Provide the (X, Y) coordinate of the cell's center where the given text is located.  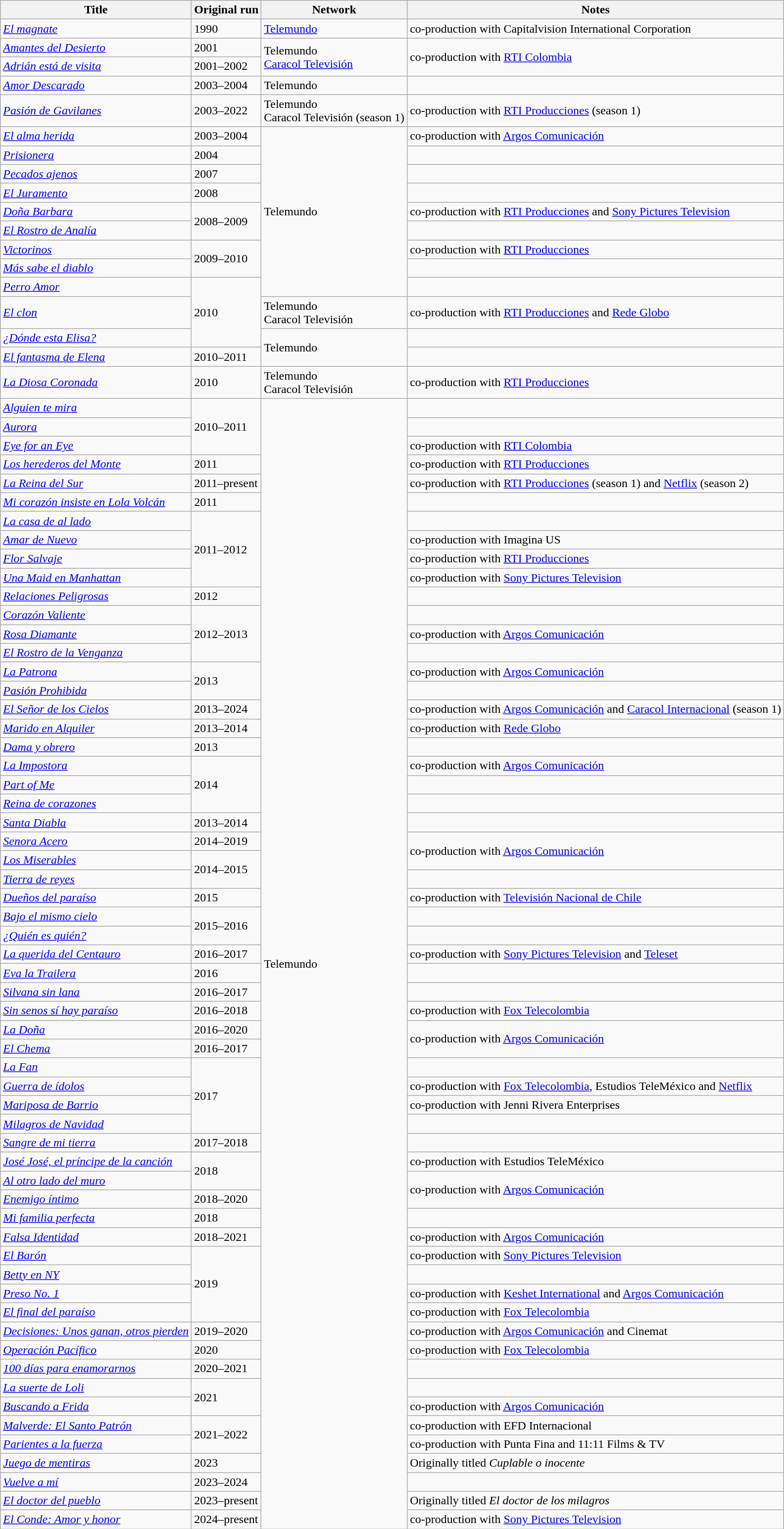
El fantasma de Elena (96, 357)
co-production with Rede Globo (596, 728)
co-production with Argos Comunicación and Caracol Internacional (season 1) (596, 709)
Adrián está de visita (96, 66)
Pasión de Gavilanes (96, 111)
2021 (227, 1397)
Milagros de Navidad (96, 1124)
2014 (227, 785)
La Impostora (96, 766)
La Patrona (96, 672)
Al otro lado del muro (96, 1181)
2018–2021 (227, 1237)
co-production with Argos Comunicación and Cinemat (596, 1331)
2020 (227, 1350)
El magnate (96, 29)
Title (96, 10)
1990 (227, 29)
Mi familia perfecta (96, 1218)
co-production with Sony Pictures Television and Teleset (596, 954)
Eye for an Eye (96, 445)
La suerte de Loli (96, 1387)
2023–2024 (227, 1481)
Dueños del paraíso (96, 898)
José José, el príncipe de la canción (96, 1161)
La querida del Centauro (96, 954)
Falsa Identidad (96, 1237)
2012 (227, 596)
co-production with RTI Producciones and Rede Globo (596, 313)
2023–present (227, 1501)
co-production with Fox Telecolombia, Estudios TeleMéxico and Netflix (596, 1086)
2001 (227, 48)
Perro Amor (96, 287)
Amor Descarado (96, 85)
2021–2022 (227, 1434)
Doña Barbara (96, 211)
Notes (596, 10)
Senora Acero (96, 841)
Santa Diabla (96, 822)
co-production with EFD Internacional (596, 1425)
Prisionera (96, 155)
co-production with Imagina US (596, 540)
Amar de Nuevo (96, 540)
Original run (227, 10)
2014–2019 (227, 841)
La casa de al lado (96, 521)
Rosa Diamante (96, 634)
2004 (227, 155)
co-production with Televisión Nacional de Chile (596, 898)
Juego de mentiras (96, 1463)
La Doña (96, 1030)
Más sabe el diablo (96, 268)
Part of Me (96, 785)
2011–2012 (227, 549)
2016–2020 (227, 1030)
Alguien te mira (96, 408)
El Juramento (96, 193)
El clon (96, 313)
¿Dónde esta Elisa? (96, 338)
Corazón Valiente (96, 615)
2015–2016 (227, 926)
co-production with RTI Producciones and Sony Pictures Television (596, 211)
Preso No. 1 (96, 1293)
Originally titled El doctor de los milagros (596, 1501)
Decisiones: Unos ganan, otros pierden (96, 1331)
Victorinos (96, 249)
co-production with Capitalvision International Corporation (596, 29)
El Barón (96, 1256)
Buscando a Frida (96, 1406)
co-production with Keshet International and Argos Comunicación (596, 1293)
2003–2022 (227, 111)
El Chema (96, 1048)
2013–2024 (227, 709)
2017–2018 (227, 1142)
2008–2009 (227, 221)
El final del paraíso (96, 1312)
El Rostro de Analía (96, 230)
Amantes del Desierto (96, 48)
La Fan (96, 1067)
2023 (227, 1463)
Guerra de ídolos (96, 1086)
co-production with Jenni Rivera Enterprises (596, 1105)
2007 (227, 174)
Vuelve a mí (96, 1481)
La Reina del Sur (96, 483)
Flor Salvaje (96, 558)
TelemundoCaracol Televisión (season 1) (335, 111)
El Conde: Amor y honor (96, 1520)
Operación Pacífico (96, 1350)
2020–2021 (227, 1369)
co-production with Estudios TeleMéxico (596, 1161)
El alma herida (96, 136)
La Diosa Coronada (96, 382)
Bajo el mismo cielo (96, 917)
2017 (227, 1095)
Mariposa de Barrio (96, 1105)
Los Miserables (96, 860)
2011–present (227, 483)
2001–2002 (227, 66)
2008 (227, 193)
2019 (227, 1284)
¿Quién es quién? (96, 936)
Pecados ajenos (96, 174)
co-production with RTI Producciones (season 1) and Netflix (season 2) (596, 483)
Mi corazón insiste en Lola Volcán (96, 502)
Tierra de reyes (96, 879)
Pasión Prohibida (96, 691)
co-production with RTI Producciones (season 1) (596, 111)
2024–present (227, 1520)
Silvana sin lana (96, 992)
2015 (227, 898)
El Señor de los Cielos (96, 709)
Marido en Alquiler (96, 728)
Enemigo íntimo (96, 1199)
2009–2010 (227, 258)
2012–2013 (227, 634)
Network (335, 10)
2014–2015 (227, 869)
El doctor del pueblo (96, 1501)
co-production with Punta Fina and 11:11 Films & TV (596, 1444)
Relaciones Peligrosas (96, 596)
Sangre de mi tierra (96, 1142)
Reina de corazones (96, 803)
Sin senos sí hay paraíso (96, 1011)
Malverde: El Santo Patrón (96, 1425)
2018–2020 (227, 1199)
2019–2020 (227, 1331)
El Rostro de la Venganza (96, 653)
Una Maid en Manhattan (96, 578)
100 días para enamorarnos (96, 1369)
Betty en NY (96, 1275)
Aurora (96, 427)
Originally titled Cuplable o inocente (596, 1463)
Los herederos del Monte (96, 464)
Eva la Trailera (96, 973)
Parientes a la fuerza (96, 1444)
Dama y obrero (96, 747)
2016 (227, 973)
2016–2018 (227, 1011)
